For the text-containing cell, return its midpoint in [x, y] coordinate format. 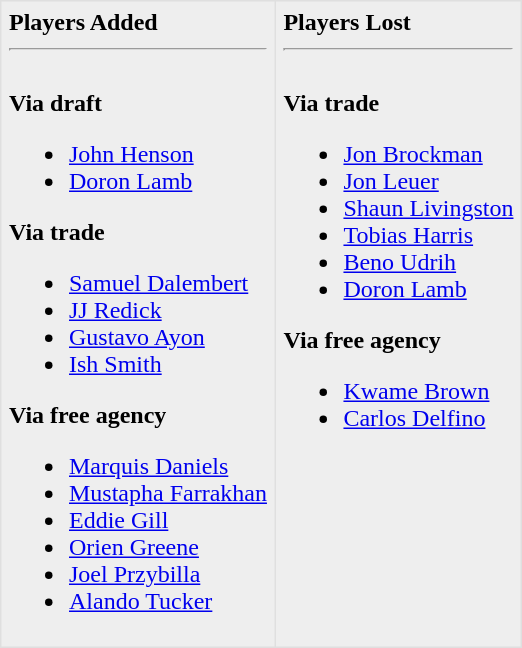
Players Lost Via tradeJon BrockmanJon LeuerShaun LivingstonTobias HarrisBeno UdrihDoron LambVia free agencyKwame BrownCarlos Delfino [398, 324]
